Identify which cell holds the provided text, then report its (X, Y) central coordinate. 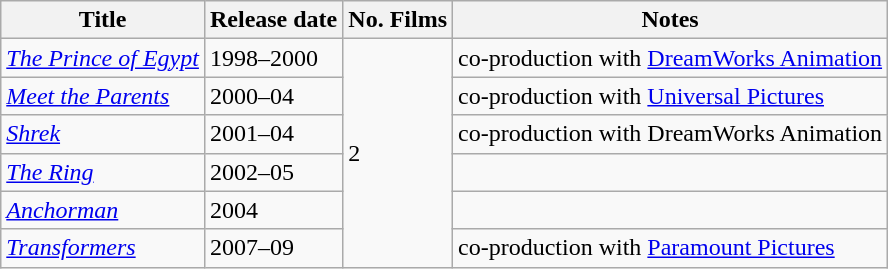
co-production with Universal Pictures (670, 96)
2 (398, 153)
Title (103, 20)
1998–2000 (273, 58)
Shrek (103, 134)
Meet the Parents (103, 96)
2002–05 (273, 172)
Anchorman (103, 210)
Notes (670, 20)
The Ring (103, 172)
No. Films (398, 20)
2007–09 (273, 248)
2004 (273, 210)
The Prince of Egypt (103, 58)
2001–04 (273, 134)
co-production with Paramount Pictures (670, 248)
Transformers (103, 248)
Release date (273, 20)
2000–04 (273, 96)
